Capture the cell that displays the provided text and extract its (x, y) central coordinate. 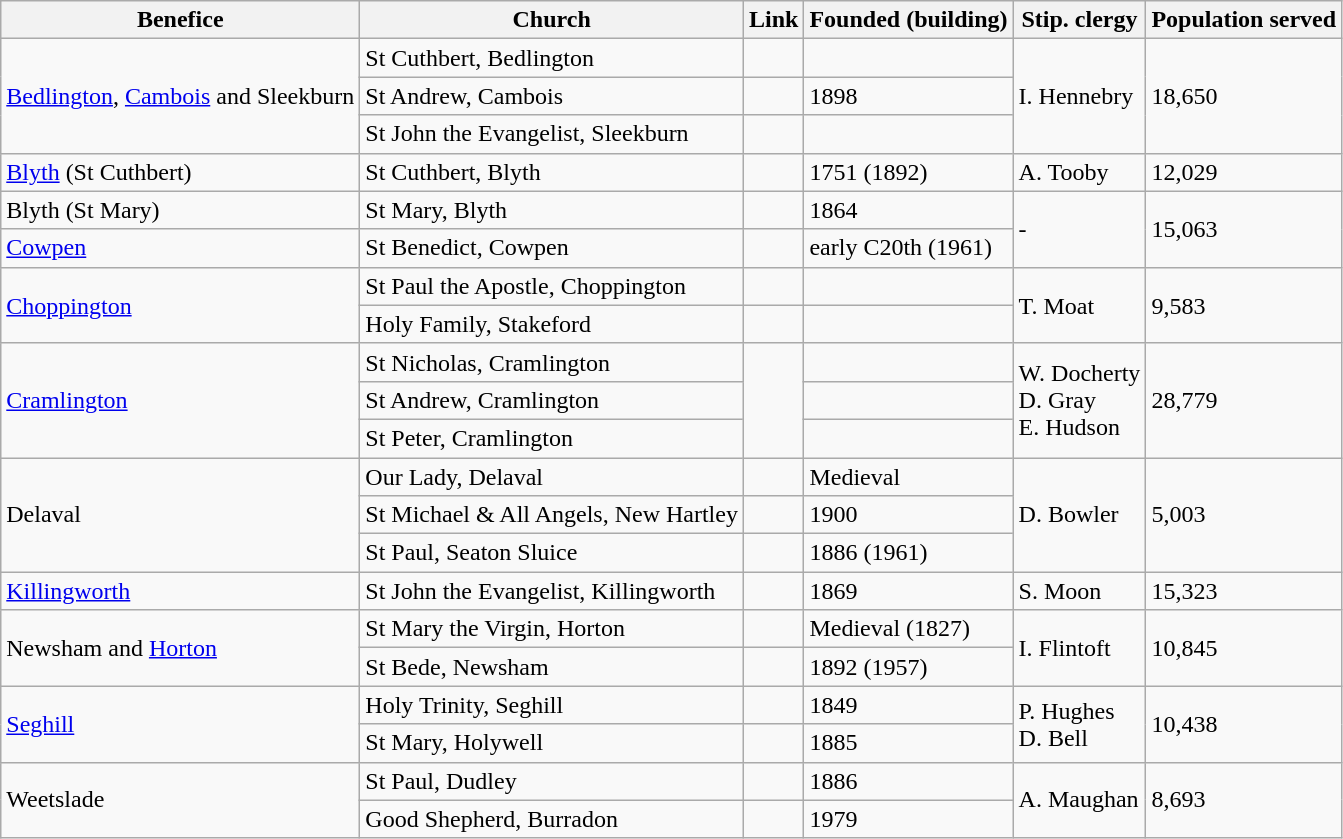
Blyth (St Cuthbert) (180, 172)
- (1080, 229)
A. Maughan (1080, 800)
1885 (908, 743)
1892 (1957) (908, 667)
Stip. clergy (1080, 20)
Bedlington, Cambois and Sleekburn (180, 96)
St Andrew, Cramlington (552, 400)
28,779 (1244, 400)
Newsham and Horton (180, 648)
Good Shepherd, Burradon (552, 819)
T. Moat (1080, 305)
1979 (908, 819)
St Mary, Holywell (552, 743)
St Paul, Seaton Sluice (552, 553)
I. Flintoft (1080, 648)
1886 (1961) (908, 553)
I. Hennebry (1080, 96)
St John the Evangelist, Killingworth (552, 591)
10,438 (1244, 724)
A. Tooby (1080, 172)
St Nicholas, Cramlington (552, 362)
Medieval (908, 477)
Church (552, 20)
15,323 (1244, 591)
1849 (908, 705)
D. Bowler (1080, 515)
St Mary the Virgin, Horton (552, 629)
Blyth (St Mary) (180, 210)
1751 (1892) (908, 172)
St John the Evangelist, Sleekburn (552, 134)
10,845 (1244, 648)
Killingworth (180, 591)
St Cuthbert, Bedlington (552, 58)
Our Lady, Delaval (552, 477)
Founded (building) (908, 20)
15,063 (1244, 229)
St Paul, Dudley (552, 781)
Delaval (180, 515)
St Benedict, Cowpen (552, 248)
Cramlington (180, 400)
18,650 (1244, 96)
P. HughesD. Bell (1080, 724)
early C20th (1961) (908, 248)
Seghill (180, 724)
W. DochertyD. GrayE. Hudson (1080, 400)
St Cuthbert, Blyth (552, 172)
Weetslade (180, 800)
Medieval (1827) (908, 629)
St Peter, Cramlington (552, 438)
5,003 (1244, 515)
Choppington (180, 305)
Population served (1244, 20)
Holy Family, Stakeford (552, 324)
St Michael & All Angels, New Hartley (552, 515)
12,029 (1244, 172)
St Bede, Newsham (552, 667)
St Mary, Blyth (552, 210)
1898 (908, 96)
Holy Trinity, Seghill (552, 705)
Link (773, 20)
S. Moon (1080, 591)
St Paul the Apostle, Choppington (552, 286)
1864 (908, 210)
Benefice (180, 20)
Cowpen (180, 248)
1869 (908, 591)
St Andrew, Cambois (552, 96)
9,583 (1244, 305)
1900 (908, 515)
1886 (908, 781)
8,693 (1244, 800)
